Provide the [X, Y] coordinate of the cell's center where the given text is located.  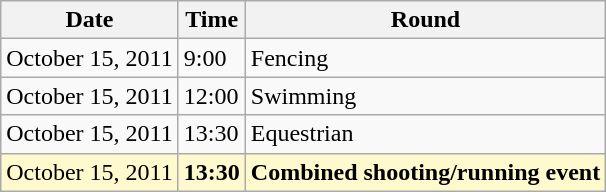
Date [90, 20]
Time [212, 20]
9:00 [212, 58]
Equestrian [425, 134]
Swimming [425, 96]
Round [425, 20]
12:00 [212, 96]
Fencing [425, 58]
Combined shooting/running event [425, 172]
